For the text-containing cell, return its midpoint in [X, Y] coordinate format. 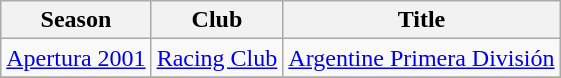
Club [217, 20]
Title [422, 20]
Argentine Primera División [422, 58]
Apertura 2001 [76, 58]
Season [76, 20]
Racing Club [217, 58]
